Return the [X, Y] coordinate for the center point of the cell that contains the specified text.  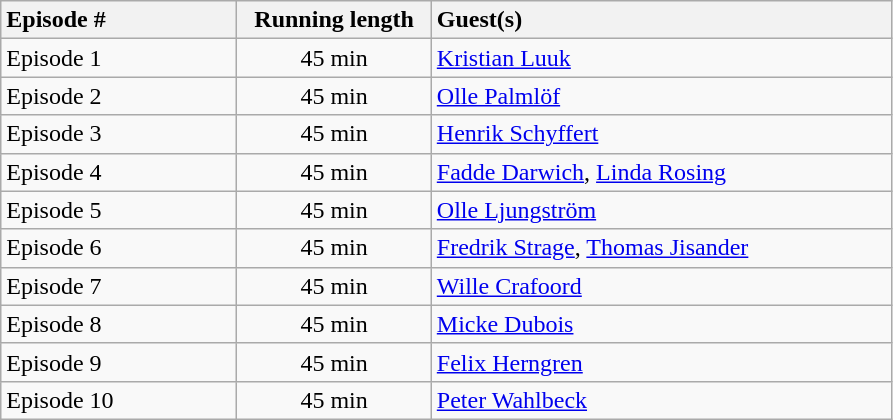
Episode # [119, 20]
Fredrik Strage, Thomas Jisander [662, 248]
Episode 9 [119, 362]
Episode 2 [119, 96]
Felix Herngren [662, 362]
Henrik Schyffert [662, 134]
Olle Palmlöf [662, 96]
Episode 1 [119, 58]
Guest(s) [662, 20]
Episode 4 [119, 172]
Episode 8 [119, 324]
Episode 5 [119, 210]
Wille Crafoord [662, 286]
Running length [334, 20]
Fadde Darwich, Linda Rosing [662, 172]
Olle Ljungström [662, 210]
Micke Dubois [662, 324]
Episode 3 [119, 134]
Kristian Luuk [662, 58]
Episode 10 [119, 400]
Peter Wahlbeck [662, 400]
Episode 7 [119, 286]
Episode 6 [119, 248]
